Identify which cell holds the provided text, then report its [X, Y] central coordinate. 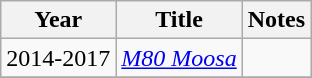
M80 Moosa [179, 58]
2014-2017 [58, 58]
Title [179, 20]
Notes [276, 20]
Year [58, 20]
